Output the (x, y) coordinate of the center of the cell containing the given text.  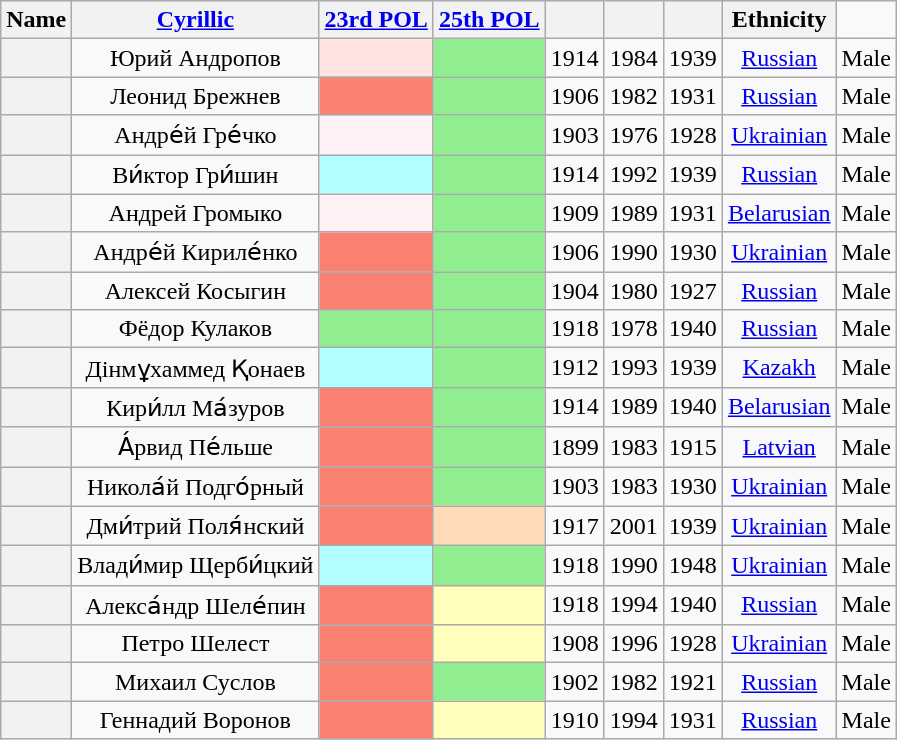
Геннадий Воронов (196, 720)
1902 (574, 682)
2001 (634, 526)
1976 (634, 135)
Фёдор Кулаков (196, 329)
1910 (574, 720)
Алексей Косыгин (196, 291)
Ви́ктор Гри́шин (196, 174)
Latvian (779, 447)
Никола́й Подго́рный (196, 486)
1984 (634, 58)
Леонид Брежнев (196, 96)
Влади́мир Щерби́цкий (196, 566)
Андрей Громыко (196, 213)
1996 (634, 644)
1908 (574, 644)
Михаил Суслов (196, 682)
23rd POL (376, 20)
1917 (574, 526)
1921 (692, 682)
Андре́й Кириле́нко (196, 252)
1980 (634, 291)
Cyrillic (196, 20)
1904 (574, 291)
А́рвид Пе́льше (196, 447)
Кири́лл Ма́зуров (196, 407)
Андре́й Гре́чко (196, 135)
Петро Шелест (196, 644)
Name (36, 20)
1978 (634, 329)
1927 (692, 291)
1915 (692, 447)
1909 (574, 213)
1899 (574, 447)
Kazakh (779, 368)
25th POL (489, 20)
Ethnicity (779, 20)
1948 (692, 566)
Дми́трий Поля́нский (196, 526)
1992 (634, 174)
Юрий Андропов (196, 58)
Алекса́ндр Шеле́пин (196, 605)
Дінмұхаммед Қонаев (196, 368)
1912 (574, 368)
1993 (634, 368)
